Locate the cell with the specified text and output its [X, Y] center coordinate. 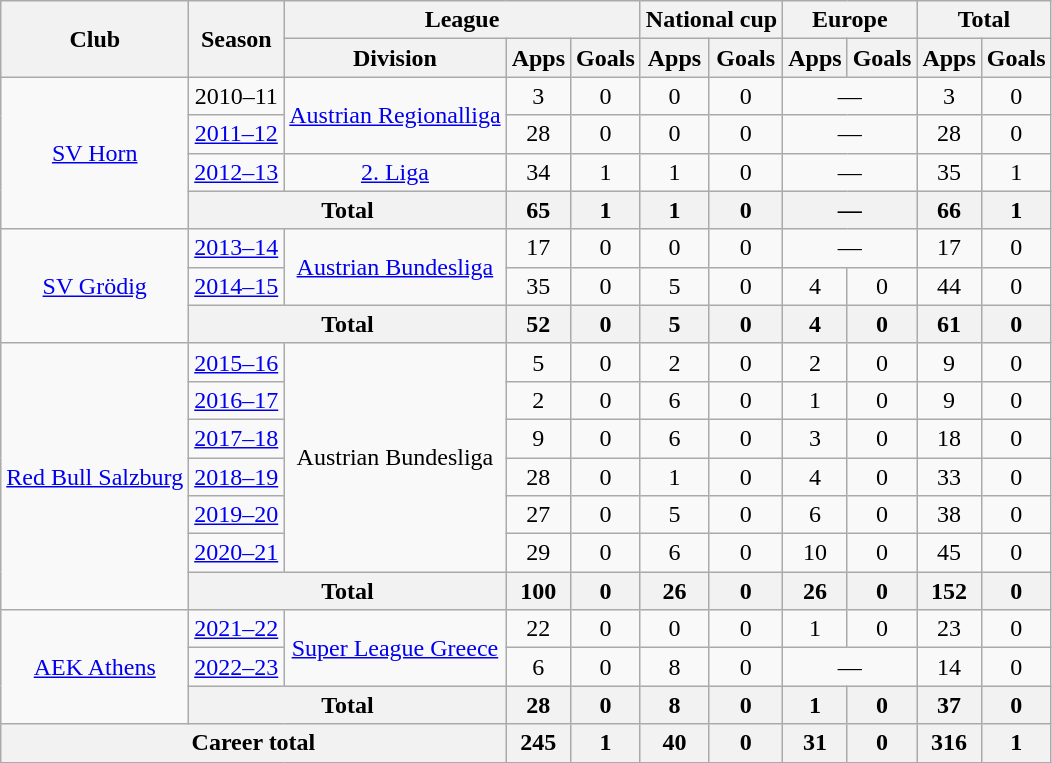
38 [949, 515]
37 [949, 705]
League [462, 20]
SV Grödig [95, 286]
2022–23 [236, 667]
2015–16 [236, 362]
14 [949, 667]
45 [949, 553]
AEK Athens [95, 667]
2014–15 [236, 286]
Club [95, 39]
152 [949, 591]
61 [949, 324]
10 [815, 553]
Division [395, 58]
Season [236, 39]
65 [538, 210]
Career total [254, 743]
Super League Greece [395, 648]
40 [674, 743]
29 [538, 553]
2021–22 [236, 629]
2011–12 [236, 134]
52 [538, 324]
18 [949, 438]
33 [949, 477]
2010–11 [236, 96]
34 [538, 172]
2018–19 [236, 477]
2016–17 [236, 400]
2013–14 [236, 248]
2020–21 [236, 553]
Europe [850, 20]
100 [538, 591]
245 [538, 743]
44 [949, 286]
2012–13 [236, 172]
23 [949, 629]
66 [949, 210]
2019–20 [236, 515]
22 [538, 629]
2017–18 [236, 438]
SV Horn [95, 153]
316 [949, 743]
National cup [711, 20]
Austrian Regionalliga [395, 115]
31 [815, 743]
27 [538, 515]
Red Bull Salzburg [95, 476]
2. Liga [395, 172]
